Identify which cell holds the provided text, then report its [X, Y] central coordinate. 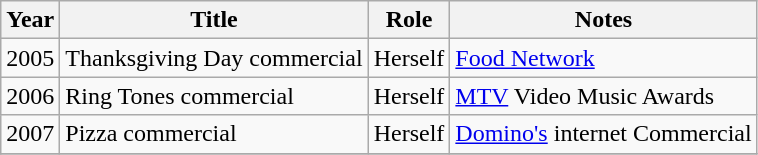
Pizza commercial [214, 134]
2006 [30, 96]
2005 [30, 58]
Title [214, 20]
Year [30, 20]
Role [409, 20]
Ring Tones commercial [214, 96]
Food Network [604, 58]
Domino's internet Commercial [604, 134]
Thanksgiving Day commercial [214, 58]
Notes [604, 20]
2007 [30, 134]
MTV Video Music Awards [604, 96]
